Return the [X, Y] coordinate for the center point of the cell that contains the specified text.  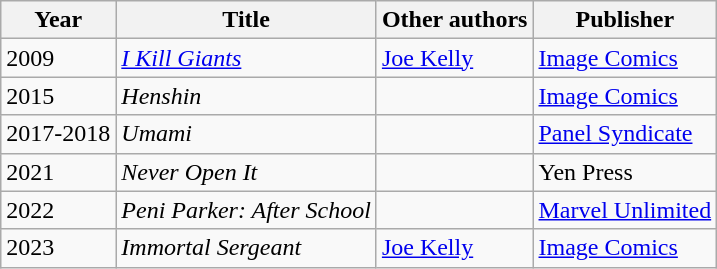
Year [58, 20]
Peni Parker: After School [246, 210]
2017-2018 [58, 134]
Yen Press [625, 172]
I Kill Giants [246, 58]
Henshin [246, 96]
2022 [58, 210]
2023 [58, 248]
2015 [58, 96]
2021 [58, 172]
Other authors [454, 20]
Panel Syndicate [625, 134]
Title [246, 20]
Umami [246, 134]
2009 [58, 58]
Marvel Unlimited [625, 210]
Immortal Sergeant [246, 248]
Publisher [625, 20]
Never Open It [246, 172]
